Determine the [x, y] coordinate at the center of the cell enclosing the given text.  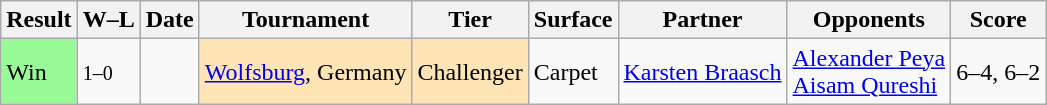
W–L [108, 20]
Carpet [573, 72]
Challenger [470, 72]
Opponents [869, 20]
Tier [470, 20]
Alexander Peya Aisam Qureshi [869, 72]
Result [39, 20]
Tournament [306, 20]
Date [170, 20]
6–4, 6–2 [998, 72]
Win [39, 72]
Score [998, 20]
Wolfsburg, Germany [306, 72]
Partner [702, 20]
Karsten Braasch [702, 72]
Surface [573, 20]
1–0 [108, 72]
